Output the (x, y) coordinate of the center of the cell containing the given text.  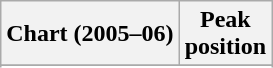
Chart (2005–06) (90, 34)
Peakposition (225, 34)
